Search for the cell housing the specified text and yield its [X, Y] center coordinate. 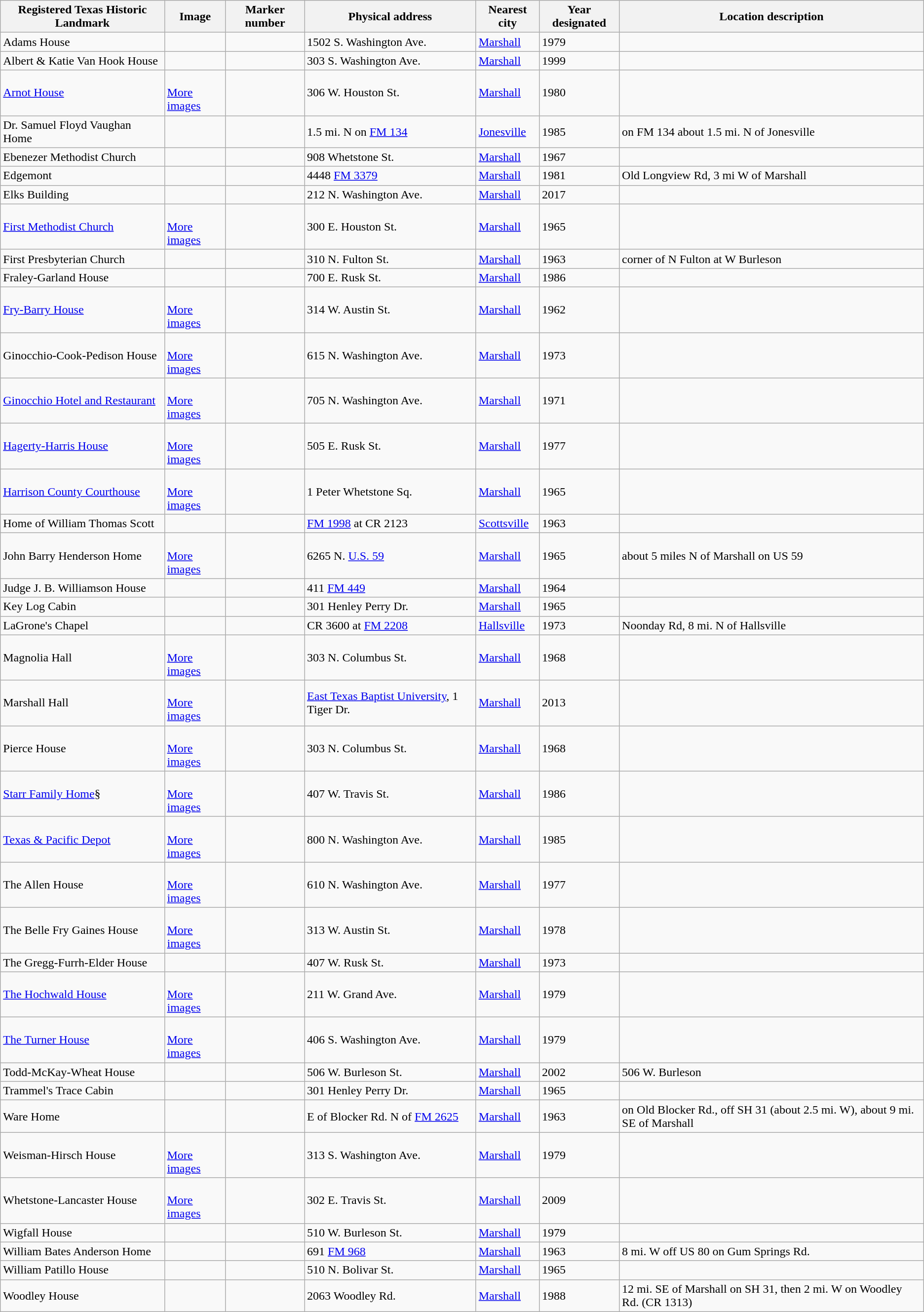
Fraley-Garland House [82, 277]
First Methodist Church [82, 227]
corner of N Fulton at W Burleson [772, 259]
407 W. Rusk St. [390, 962]
2017 [579, 194]
302 E. Travis St. [390, 1200]
12 mi. SE of Marshall on SH 31, then 2 mi. W on Woodley Rd. (CR 1313) [772, 1295]
Texas & Pacific Depot [82, 839]
Scottsville [507, 524]
1.5 mi. N on FM 134 [390, 131]
406 S. Washington Ave. [390, 1040]
Weisman-Hirsch House [82, 1155]
610 N. Washington Ave. [390, 885]
John Barry Henderson Home [82, 556]
1962 [579, 309]
Registered Texas Historic Landmark [82, 17]
about 5 miles N of Marshall on US 59 [772, 556]
Woodley House [82, 1295]
LaGrone's Chapel [82, 625]
510 N. Bolivar St. [390, 1270]
Pierce House [82, 748]
Marshall Hall [82, 703]
The Hochwald House [82, 995]
Trammel's Trace Cabin [82, 1091]
Magnolia Hall [82, 657]
The Turner House [82, 1040]
Old Longview Rd, 3 mi W of Marshall [772, 176]
1980 [579, 93]
510 W. Burleson St. [390, 1233]
1 Peter Whetstone Sq. [390, 492]
William Bates Anderson Home [82, 1251]
700 E. Rusk St. [390, 277]
on FM 134 about 1.5 mi. N of Jonesville [772, 131]
Nearest city [507, 17]
Starr Family Home§ [82, 794]
800 N. Washington Ave. [390, 839]
1967 [579, 157]
691 FM 968 [390, 1251]
CR 3600 at FM 2208 [390, 625]
705 N. Washington Ave. [390, 401]
Jonesville [507, 131]
908 Whetstone St. [390, 157]
Hagerty-Harris House [82, 446]
313 S. Washington Ave. [390, 1155]
Dr. Samuel Floyd Vaughan Home [82, 131]
212 N. Washington Ave. [390, 194]
The Gregg-Furrh-Elder House [82, 962]
Arnot House [82, 93]
506 W. Burleson [772, 1072]
1502 S. Washington Ave. [390, 42]
E of Blocker Rd. N of FM 2625 [390, 1117]
Marker number [265, 17]
2002 [579, 1072]
6265 N. U.S. 59 [390, 556]
2013 [579, 703]
Ginocchio Hotel and Restaurant [82, 401]
Todd-McKay-Wheat House [82, 1072]
Key Log Cabin [82, 607]
Adams House [82, 42]
The Belle Fry Gaines House [82, 930]
Home of William Thomas Scott [82, 524]
615 N. Washington Ave. [390, 355]
4448 FM 3379 [390, 176]
2063 Woodley Rd. [390, 1295]
306 W. Houston St. [390, 93]
The Allen House [82, 885]
1999 [579, 61]
1964 [579, 588]
313 W. Austin St. [390, 930]
8 mi. W off US 80 on Gum Springs Rd. [772, 1251]
Fry-Barry House [82, 309]
Location description [772, 17]
Edgemont [82, 176]
on Old Blocker Rd., off SH 31 (about 2.5 mi. W), about 9 mi. SE of Marshall [772, 1117]
William Patillo House [82, 1270]
Elks Building [82, 194]
Hallsville [507, 625]
Harrison County Courthouse [82, 492]
303 S. Washington Ave. [390, 61]
East Texas Baptist University, 1 Tiger Dr. [390, 703]
Judge J. B. Williamson House [82, 588]
411 FM 449 [390, 588]
1971 [579, 401]
Physical address [390, 17]
505 E. Rusk St. [390, 446]
407 W. Travis St. [390, 794]
Whetstone-Lancaster House [82, 1200]
Albert & Katie Van Hook House [82, 61]
506 W. Burleson St. [390, 1072]
1978 [579, 930]
314 W. Austin St. [390, 309]
Image [195, 17]
300 E. Houston St. [390, 227]
310 N. Fulton St. [390, 259]
FM 1998 at CR 2123 [390, 524]
Ebenezer Methodist Church [82, 157]
Ware Home [82, 1117]
1981 [579, 176]
Wigfall House [82, 1233]
Noonday Rd, 8 mi. N of Hallsville [772, 625]
First Presbyterian Church [82, 259]
1988 [579, 1295]
Year designated [579, 17]
Ginocchio-Cook-Pedison House [82, 355]
2009 [579, 1200]
211 W. Grand Ave. [390, 995]
